Search for the cell housing the specified text and yield its (x, y) center coordinate. 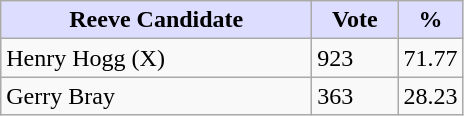
363 (355, 96)
923 (355, 58)
Vote (355, 20)
71.77 (430, 58)
Henry Hogg (X) (156, 58)
% (430, 20)
Gerry Bray (156, 96)
Reeve Candidate (156, 20)
28.23 (430, 96)
